Return (x, y) of the center of cell containing provided text 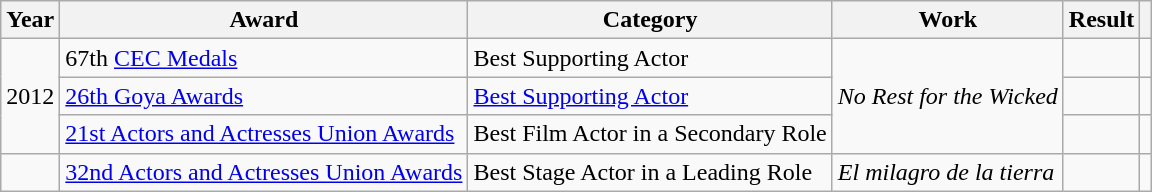
32nd Actors and Actresses Union Awards (264, 172)
El milagro de la tierra (948, 172)
Result (1101, 20)
Award (264, 20)
Work (948, 20)
No Rest for the Wicked (948, 96)
Category (650, 20)
Best Stage Actor in a Leading Role (650, 172)
26th Goya Awards (264, 96)
21st Actors and Actresses Union Awards (264, 134)
Year (30, 20)
67th CEC Medals (264, 58)
Best Film Actor in a Secondary Role (650, 134)
2012 (30, 96)
